Pinpoint the cell where the given text exists, returning its [x, y] midpoint coordinate. 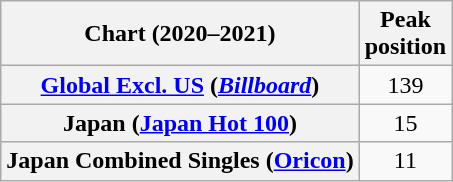
Peakposition [405, 34]
Japan Combined Singles (Oricon) [180, 161]
139 [405, 85]
15 [405, 123]
Chart (2020–2021) [180, 34]
Japan (Japan Hot 100) [180, 123]
Global Excl. US (Billboard) [180, 85]
11 [405, 161]
